Scan for the cell matching the given text and deliver its (x, y) coordinate at center. 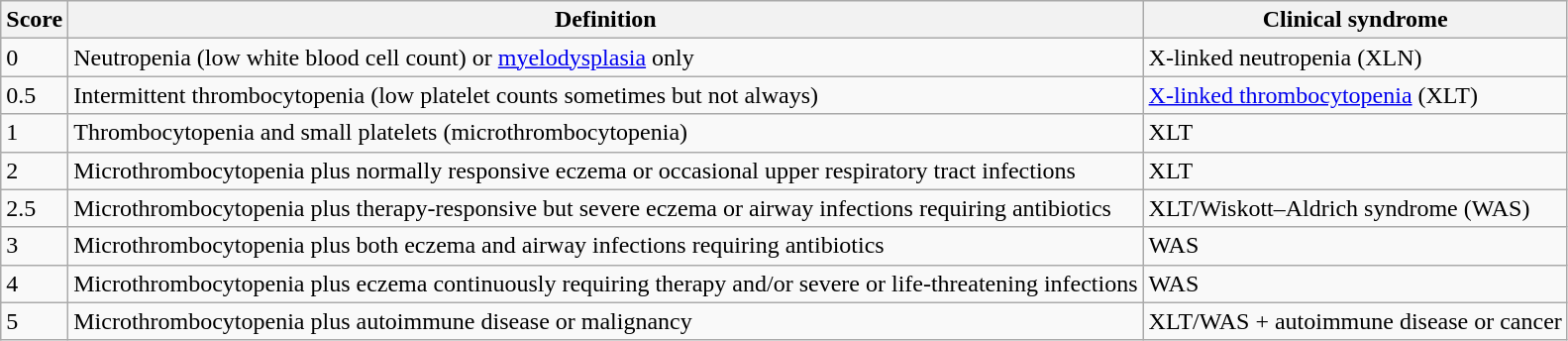
Intermittent thrombocytopenia (low platelet counts sometimes but not always) (606, 95)
XLT/Wiskott–Aldrich syndrome (WAS) (1355, 208)
Clinical syndrome (1355, 20)
2.5 (35, 208)
Thrombocytopenia and small platelets (microthrombocytopenia) (606, 133)
Microthrombocytopenia plus therapy-responsive but severe eczema or airway infections requiring antibiotics (606, 208)
Microthrombocytopenia plus eczema continuously requiring therapy and/or severe or life-threatening infections (606, 284)
Microthrombocytopenia plus autoimmune disease or malignancy (606, 321)
2 (35, 170)
X-linked neutropenia (XLN) (1355, 57)
XLT/WAS + autoimmune disease or cancer (1355, 321)
5 (35, 321)
3 (35, 246)
0 (35, 57)
Definition (606, 20)
1 (35, 133)
Microthrombocytopenia plus both eczema and airway infections requiring antibiotics (606, 246)
Microthrombocytopenia plus normally responsive eczema or occasional upper respiratory tract infections (606, 170)
4 (35, 284)
X-linked thrombocytopenia (XLT) (1355, 95)
Neutropenia (low white blood cell count) or myelodysplasia only (606, 57)
Score (35, 20)
0.5 (35, 95)
